Output the [X, Y] coordinate of the center of the cell containing the given text.  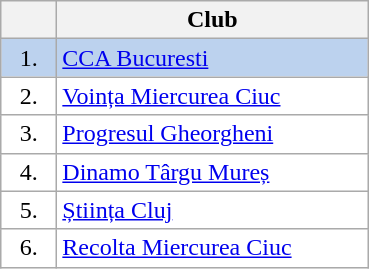
5. [29, 210]
Recolta Miercurea Ciuc [212, 248]
4. [29, 172]
3. [29, 134]
CCA Bucuresti [212, 58]
Știința Cluj [212, 210]
2. [29, 96]
Progresul Gheorgheni [212, 134]
1. [29, 58]
6. [29, 248]
Voința Miercurea Ciuc [212, 96]
Dinamo Târgu Mureș [212, 172]
Club [212, 20]
